From the cell containing the given text, extract its center point as (x, y) coordinate. 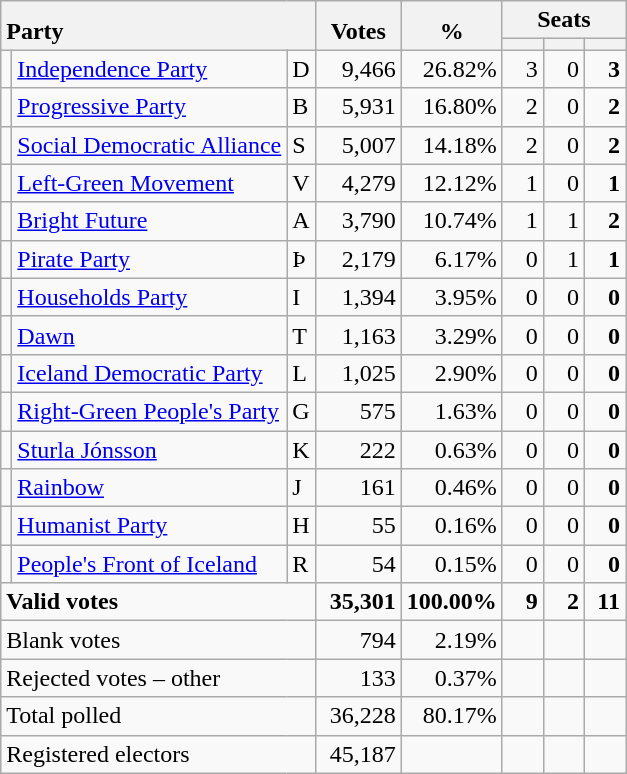
H (301, 526)
55 (358, 526)
26.82% (452, 69)
0.16% (452, 526)
0.15% (452, 564)
Households Party (150, 297)
222 (358, 449)
G (301, 411)
5,007 (358, 145)
2,179 (358, 259)
Progressive Party (150, 107)
I (301, 297)
Blank votes (158, 640)
3.29% (452, 335)
Rainbow (150, 488)
S (301, 145)
2.90% (452, 373)
T (301, 335)
A (301, 221)
Dawn (150, 335)
Bright Future (150, 221)
Votes (358, 26)
K (301, 449)
1,163 (358, 335)
80.17% (452, 716)
5,931 (358, 107)
9 (522, 602)
100.00% (452, 602)
11 (604, 602)
575 (358, 411)
V (301, 183)
L (301, 373)
45,187 (358, 754)
3.95% (452, 297)
Iceland Democratic Party (150, 373)
16.80% (452, 107)
14.18% (452, 145)
3,790 (358, 221)
Right-Green People's Party (150, 411)
54 (358, 564)
Total polled (158, 716)
Independence Party (150, 69)
Left-Green Movement (150, 183)
Pirate Party (150, 259)
Seats (564, 20)
People's Front of Iceland (150, 564)
10.74% (452, 221)
Rejected votes – other (158, 678)
% (452, 26)
R (301, 564)
35,301 (358, 602)
0.37% (452, 678)
Humanist Party (150, 526)
0.46% (452, 488)
12.12% (452, 183)
794 (358, 640)
B (301, 107)
133 (358, 678)
2.19% (452, 640)
D (301, 69)
9,466 (358, 69)
6.17% (452, 259)
Party (158, 26)
1,025 (358, 373)
36,228 (358, 716)
4,279 (358, 183)
J (301, 488)
0.63% (452, 449)
1,394 (358, 297)
161 (358, 488)
Valid votes (158, 602)
Social Democratic Alliance (150, 145)
Þ (301, 259)
1.63% (452, 411)
Registered electors (158, 754)
Sturla Jónsson (150, 449)
